Scan for the cell matching the given text and deliver its (x, y) coordinate at center. 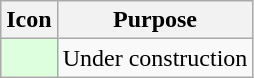
Purpose (155, 20)
Under construction (155, 58)
Icon (29, 20)
